Determine the [X, Y] coordinate at the center of the cell enclosing the given text.  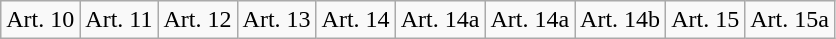
Art. 12 [198, 20]
Art. 11 [119, 20]
Art. 14b [620, 20]
Art. 14 [356, 20]
Art. 15 [706, 20]
Art. 15a [790, 20]
Art. 13 [276, 20]
Art. 10 [40, 20]
